Detect which cell encompasses the target text, then output its [x, y] center coordinate. 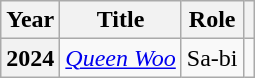
Sa-bi [212, 58]
Queen Woo [121, 58]
Year [30, 20]
Title [121, 20]
2024 [30, 58]
Role [212, 20]
